Return the (x, y) coordinate for the center point of the cell that contains the specified text.  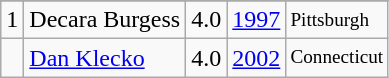
Pittsburgh (337, 20)
1997 (256, 20)
1 (12, 20)
Decara Burgess (105, 20)
Dan Klecko (105, 58)
2002 (256, 58)
Connecticut (337, 58)
